For the text-containing cell, return its midpoint in (X, Y) coordinate format. 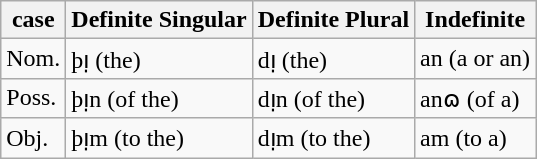
Indefinite (476, 20)
Definite Plural (333, 20)
am (to a) (476, 138)
Obj. (34, 138)
case (34, 20)
þı̣m (to the) (159, 138)
dı̣n (of the) (333, 98)
þı̣ (the) (159, 59)
Poss. (34, 98)
an (a or an) (476, 59)
dı̣m (to the) (333, 138)
þı̣n (of the) (159, 98)
Nom. (34, 59)
Definite Singular (159, 20)
anɷ (of a) (476, 98)
dı̣ (the) (333, 59)
